Pinpoint the cell where the given text exists, returning its (x, y) midpoint coordinate. 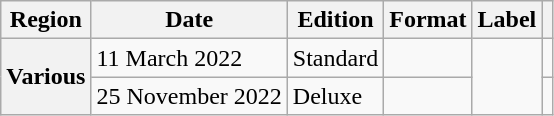
25 November 2022 (189, 96)
Various (46, 77)
Edition (335, 20)
Region (46, 20)
Format (428, 20)
Deluxe (335, 96)
Label (507, 20)
Date (189, 20)
Standard (335, 58)
11 March 2022 (189, 58)
